For the text-containing cell, return its midpoint in (x, y) coordinate format. 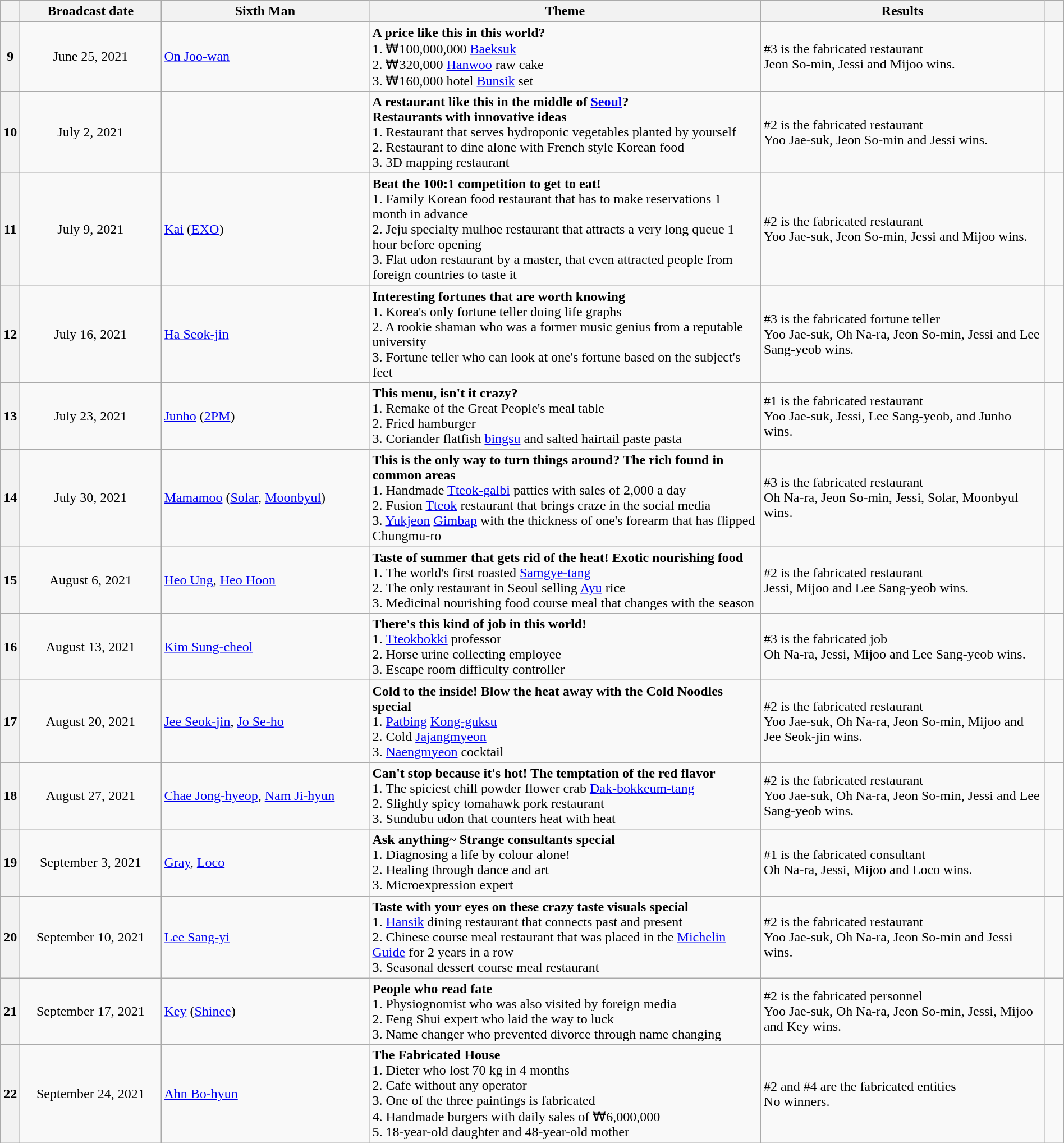
Key (Shinee) (265, 1012)
22 (10, 1094)
16 (10, 647)
#1 is the fabricated restaurantYoo Jae-suk, Jessi, Lee Sang-yeob, and Junho wins. (902, 417)
#2 is the fabricated personnelYoo Jae-suk, Oh Na-ra, Jeon So-min, Jessi, Mijoo and Key wins. (902, 1012)
August 6, 2021 (91, 580)
17 (10, 721)
#2 is the fabricated restaurantYoo Jae-suk, Jeon So-min and Jessi wins. (902, 132)
21 (10, 1012)
Sixth Man (265, 11)
Mamamoo (Solar, Moonbyul) (265, 499)
10 (10, 132)
#3 is the fabricated restaurantJeon So-min, Jessi and Mijoo wins. (902, 57)
Ha Seok-jin (265, 333)
#2 is the fabricated restaurantYoo Jae-suk, Oh Na-ra, Jeon So-min and Jessi wins. (902, 937)
This menu, isn't it crazy?1. Remake of the Great People's meal table2. Fried hamburger3. Coriander flatfish bingsu and salted hairtail paste pasta (565, 417)
August 20, 2021 (91, 721)
#2 is the fabricated restaurantYoo Jae-suk, Oh Na-ra, Jeon So-min, Jessi and Lee Sang-yeob wins. (902, 796)
July 2, 2021 (91, 132)
15 (10, 580)
September 3, 2021 (91, 862)
Kim Sung-cheol (265, 647)
13 (10, 417)
September 17, 2021 (91, 1012)
#3 is the fabricated restaurantOh Na-ra, Jeon So-min, Jessi, Solar, Moonbyul wins. (902, 499)
#2 is the fabricated restaurantYoo Jae-suk, Oh Na-ra, Jeon So-min, Mijoo and Jee Seok-jin wins. (902, 721)
July 16, 2021 (91, 333)
September 10, 2021 (91, 937)
September 24, 2021 (91, 1094)
August 27, 2021 (91, 796)
19 (10, 862)
Kai (EXO) (265, 229)
Gray, Loco (265, 862)
July 23, 2021 (91, 417)
Lee Sang-yi (265, 937)
Cold to the inside! Blow the heat away with the Cold Noodles special1. Patbing Kong-guksu2. Cold Jajangmyeon3. Naengmyeon cocktail (565, 721)
On Joo-wan (265, 57)
August 13, 2021 (91, 647)
Ask anything~ Strange consultants special1. Diagnosing a life by colour alone! 2. Healing through dance and art 3. Microexpression expert (565, 862)
Chae Jong-hyeop, Nam Ji-hyun (265, 796)
Ahn Bo-hyun (265, 1094)
Heo Ung, Heo Hoon (265, 580)
Jee Seok-jin, Jo Se-ho (265, 721)
#2 is the fabricated restaurantYoo Jae-suk, Jeon So-min, Jessi and Mijoo wins. (902, 229)
20 (10, 937)
#3 is the fabricated jobOh Na-ra, Jessi, Mijoo and Lee Sang-yeob wins. (902, 647)
There's this kind of job in this world!1. Tteokbokki professor2. Horse urine collecting employee3. Escape room difficulty controller (565, 647)
9 (10, 57)
A price like this in this world?1. ₩100,000,000 Baeksuk2. ₩320,000 Hanwoo raw cake3. ₩160,000 hotel Bunsik set (565, 57)
#2 and #4 are the fabricated entitiesNo winners. (902, 1094)
#3 is the fabricated fortune tellerYoo Jae-suk, Oh Na-ra, Jeon So-min, Jessi and Lee Sang-yeob wins. (902, 333)
12 (10, 333)
Results (902, 11)
Broadcast date (91, 11)
July 30, 2021 (91, 499)
#1 is the fabricated consultantOh Na-ra, Jessi, Mijoo and Loco wins. (902, 862)
18 (10, 796)
14 (10, 499)
Junho (2PM) (265, 417)
June 25, 2021 (91, 57)
11 (10, 229)
Theme (565, 11)
#2 is the fabricated restaurantJessi, Mijoo and Lee Sang-yeob wins. (902, 580)
July 9, 2021 (91, 229)
